Scan for the cell matching the given text and deliver its [x, y] coordinate at center. 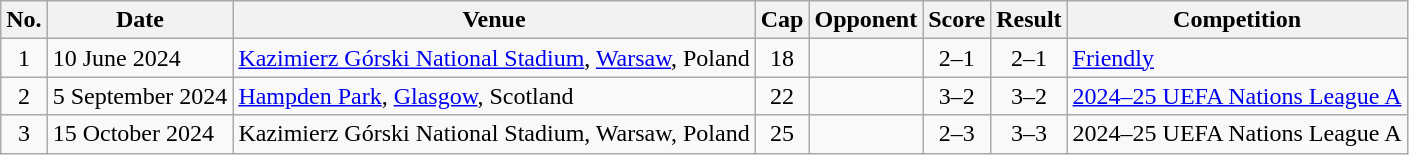
Date [140, 20]
3 [24, 134]
No. [24, 20]
Opponent [866, 20]
2–3 [957, 134]
1 [24, 58]
25 [782, 134]
Competition [1237, 20]
Hampden Park, Glasgow, Scotland [494, 96]
Friendly [1237, 58]
3–3 [1029, 134]
10 June 2024 [140, 58]
Cap [782, 20]
2 [24, 96]
5 September 2024 [140, 96]
Score [957, 20]
Result [1029, 20]
18 [782, 58]
Venue [494, 20]
22 [782, 96]
15 October 2024 [140, 134]
